Locate the cell with the specified text and output its (X, Y) center coordinate. 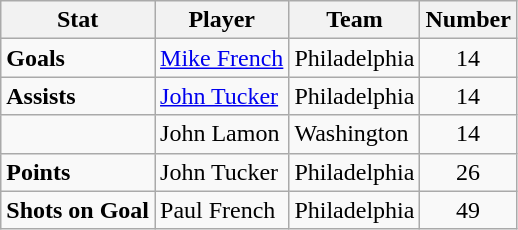
26 (468, 172)
Stat (78, 20)
Shots on Goal (78, 210)
John Lamon (222, 134)
Paul French (222, 210)
Washington (354, 134)
Points (78, 172)
Number (468, 20)
49 (468, 210)
Assists (78, 96)
Goals (78, 58)
Mike French (222, 58)
Player (222, 20)
Team (354, 20)
